Output the (X, Y) coordinate of the center of the cell containing the given text.  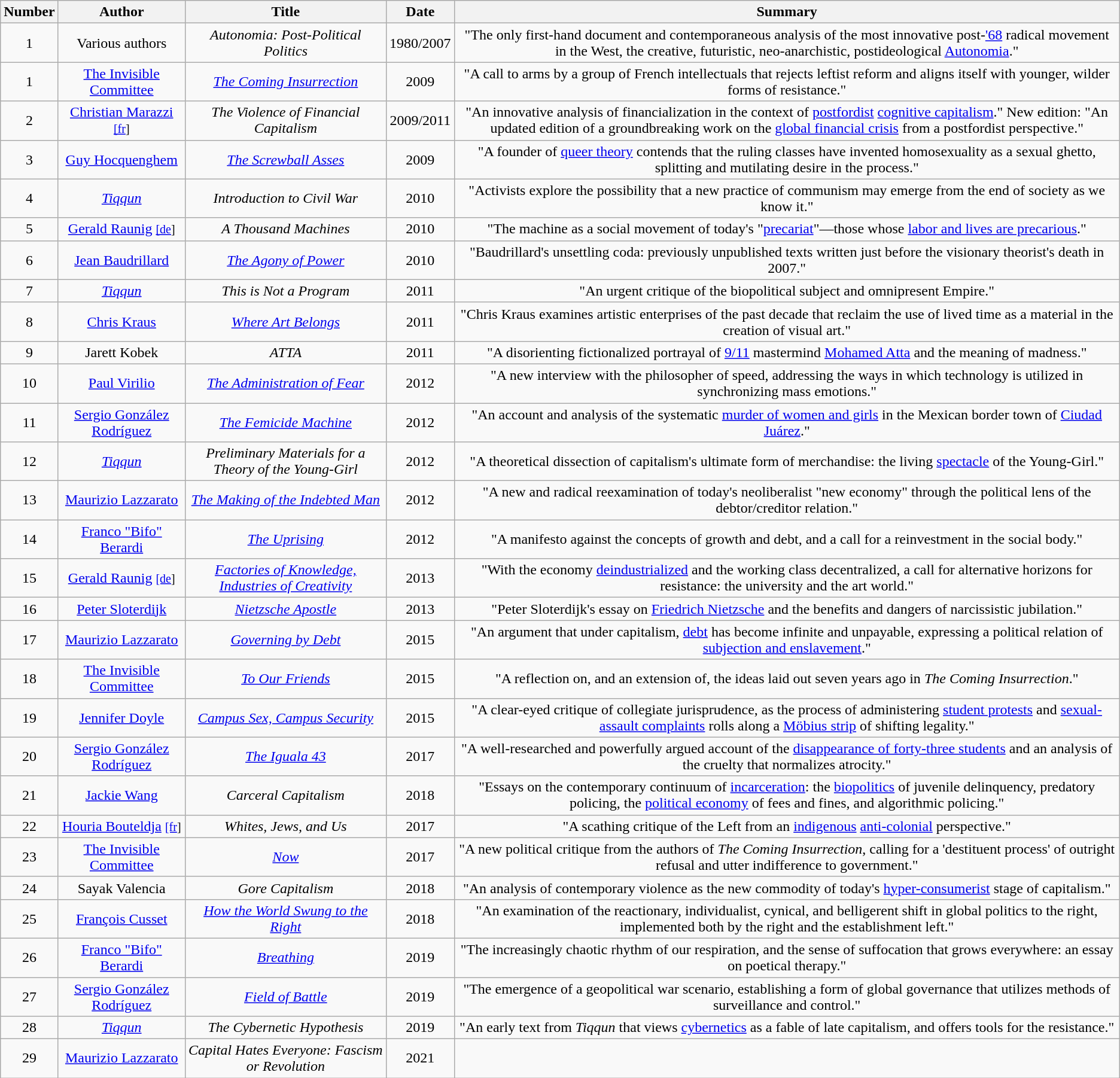
Gore Capitalism (285, 888)
26 (29, 957)
13 (29, 500)
17 (29, 640)
"Baudrillard's unsettling coda: previously unpublished texts written just before the visionary theorist's death in 2007." (787, 260)
ATTA (285, 352)
"Chris Kraus examines artistic enterprises of the past decade that reclaim the use of lived time as a material in the creation of visual art." (787, 322)
Paul Virilio (121, 383)
The Administration of Fear (285, 383)
19 (29, 718)
François Cusset (121, 919)
22 (29, 826)
"A call to arms by a group of French intellectuals that rejects leftist reform and aligns itself with younger, wilder forms of resistance." (787, 81)
The Screwball Asses (285, 159)
"Activists explore the possibility that a new practice of communism may emerge from the end of society as we know it." (787, 199)
Preliminary Materials for a Theory of the Young-Girl (285, 462)
Factories of Knowledge, Industries of Creativity (285, 578)
15 (29, 578)
To Our Friends (285, 678)
"Peter Sloterdijk's essay on Friedrich Nietzsche and the benefits and dangers of narcissistic jubilation." (787, 609)
Capital Hates Everyone: Fascism or Revolution (285, 1059)
The Violence of Financial Capitalism (285, 121)
24 (29, 888)
Jarett Kobek (121, 352)
The Iguala 43 (285, 756)
10 (29, 383)
16 (29, 609)
"A reflection on, and an extension of, the ideas laid out seven years ago in The Coming Insurrection." (787, 678)
Houria Bouteldja [fr] (121, 826)
7 (29, 291)
8 (29, 322)
21 (29, 796)
Campus Sex, Campus Security (285, 718)
"The emergence of a geopolitical war scenario, establishing a form of global governance that utilizes methods of surveillance and control." (787, 997)
Various authors (121, 43)
Introduction to Civil War (285, 199)
Author (121, 12)
The Uprising (285, 540)
Jean Baudrillard (121, 260)
"An urgent critique of the biopolitical subject and omnipresent Empire." (787, 291)
Whites, Jews, and Us (285, 826)
"An account and analysis of the systematic murder of women and girls in the Mexican border town of Ciudad Juárez." (787, 422)
20 (29, 756)
The Femicide Machine (285, 422)
Number (29, 12)
"An early text from Tiqqun that views cybernetics as a fable of late capitalism, and offers tools for the resistance." (787, 1028)
"A theoretical dissection of capitalism's ultimate form of merchandise: the living spectacle of the Young-Girl." (787, 462)
1980/2007 (420, 43)
2 (29, 121)
"An analysis of contemporary violence as the new commodity of today's hyper-consumerist stage of capitalism." (787, 888)
2009/2011 (420, 121)
4 (29, 199)
18 (29, 678)
5 (29, 229)
The Cybernetic Hypothesis (285, 1028)
2021 (420, 1059)
Chris Kraus (121, 322)
A Thousand Machines (285, 229)
"An argument that under capitalism, debt has become infinite and unpayable, expressing a political relation of subjection and enslavement." (787, 640)
14 (29, 540)
Guy Hocquenghem (121, 159)
Jennifer Doyle (121, 718)
Nietzsche Apostle (285, 609)
Summary (787, 12)
"A disorienting fictionalized portrayal of 9/11 mastermind Mohamed Atta and the meaning of madness." (787, 352)
Breathing (285, 957)
Jackie Wang (121, 796)
Title (285, 12)
"The increasingly chaotic rhythm of our respiration, and the sense of suffocation that grows everywhere: an essay on poetical therapy." (787, 957)
How the World Swung to the Right (285, 919)
6 (29, 260)
Now (285, 857)
"A new and radical reexamination of today's neoliberalist "new economy" through the political lens of the debtor/creditor relation." (787, 500)
"A scathing critique of the Left from an indigenous anti-colonial perspective." (787, 826)
Field of Battle (285, 997)
Sayak Valencia (121, 888)
23 (29, 857)
Christian Marazzi [fr] (121, 121)
9 (29, 352)
Where Art Belongs (285, 322)
The Agony of Power (285, 260)
11 (29, 422)
29 (29, 1059)
Carceral Capitalism (285, 796)
"The machine as a social movement of today's "precariat"—those whose labor and lives are precarious." (787, 229)
12 (29, 462)
This is Not a Program (285, 291)
28 (29, 1028)
The Making of the Indebted Man (285, 500)
Date (420, 12)
Governing by Debt (285, 640)
Autonomia: Post-Political Politics (285, 43)
25 (29, 919)
3 (29, 159)
27 (29, 997)
Peter Sloterdijk (121, 609)
The Coming Insurrection (285, 81)
"A new interview with the philosopher of speed, addressing the ways in which technology is utilized in synchronizing mass emotions." (787, 383)
"A manifesto against the concepts of growth and debt, and a call for a reinvestment in the social body." (787, 540)
